Capture the cell that displays the provided text and extract its (X, Y) central coordinate. 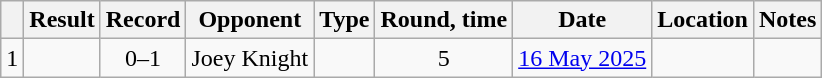
Opponent (250, 20)
Location (703, 20)
16 May 2025 (582, 58)
5 (444, 58)
1 (12, 58)
Joey Knight (250, 58)
Notes (787, 20)
Type (344, 20)
Round, time (444, 20)
Date (582, 20)
0–1 (143, 58)
Result (62, 20)
Record (143, 20)
